Return the (X, Y) coordinate for the center point of the cell that contains the specified text.  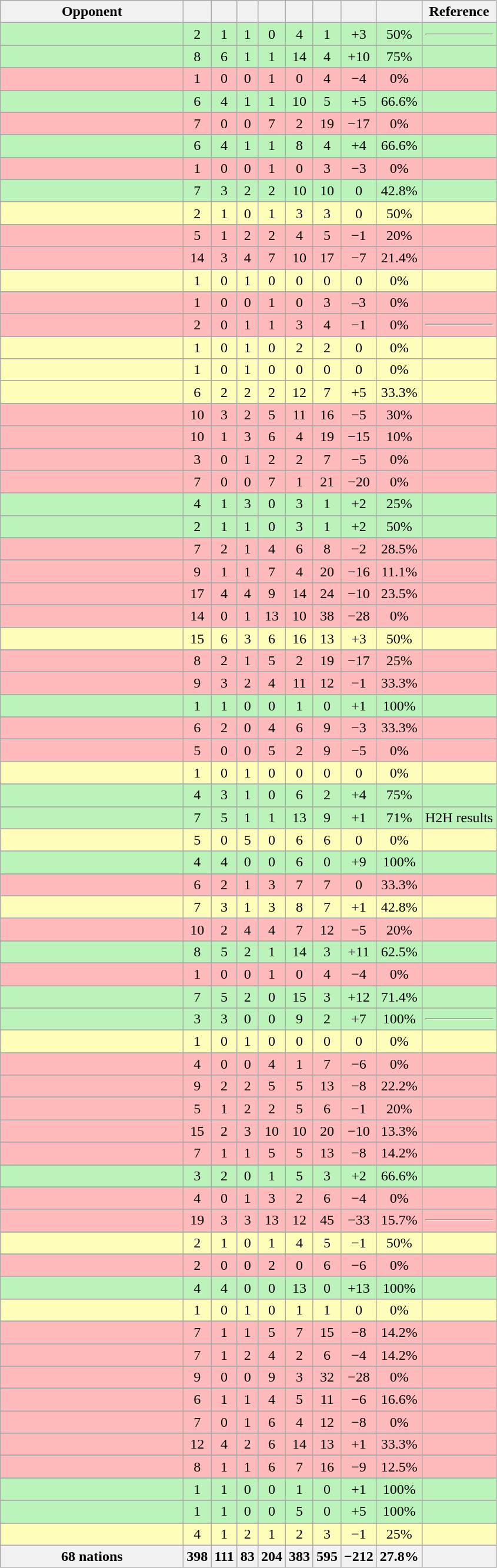
38 (327, 616)
–3 (359, 303)
−16 (359, 571)
−9 (359, 1467)
−15 (359, 437)
+12 (359, 997)
71% (399, 818)
83 (247, 1556)
+13 (359, 1287)
16.6% (399, 1400)
−20 (359, 482)
−2 (359, 549)
11.1% (399, 571)
+11 (359, 952)
398 (198, 1556)
68 nations (92, 1556)
−33 (359, 1220)
+7 (359, 1019)
13.3% (399, 1131)
+10 (359, 56)
383 (299, 1556)
23.5% (399, 593)
21 (327, 482)
62.5% (399, 952)
H2H results (459, 818)
24 (327, 593)
21.4% (399, 258)
10% (399, 437)
111 (224, 1556)
45 (327, 1220)
15.7% (399, 1220)
32 (327, 1377)
27.8% (399, 1556)
71.4% (399, 997)
+9 (359, 862)
Reference (459, 12)
30% (399, 415)
28.5% (399, 549)
12.5% (399, 1467)
−212 (359, 1556)
Opponent (92, 12)
22.2% (399, 1086)
−7 (359, 258)
595 (327, 1556)
204 (272, 1556)
